Return the (X, Y) coordinate for the center point of the cell that contains the specified text.  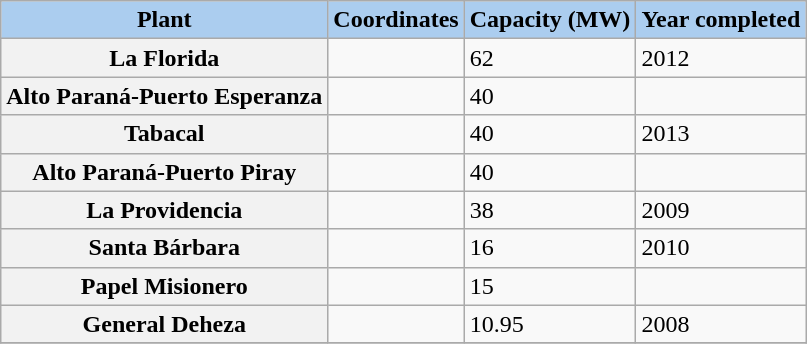
2009 (721, 210)
10.95 (550, 324)
2012 (721, 58)
General Deheza (164, 324)
Tabacal (164, 134)
Coordinates (396, 20)
15 (550, 286)
La Florida (164, 58)
16 (550, 248)
2008 (721, 324)
Year completed (721, 20)
Capacity (MW) (550, 20)
Alto Paraná-Puerto Esperanza (164, 96)
La Providencia (164, 210)
Papel Misionero (164, 286)
62 (550, 58)
Santa Bárbara (164, 248)
Plant (164, 20)
Alto Paraná-Puerto Piray (164, 172)
2013 (721, 134)
38 (550, 210)
2010 (721, 248)
